Determine the (X, Y) coordinate at the center of the cell enclosing the given text.  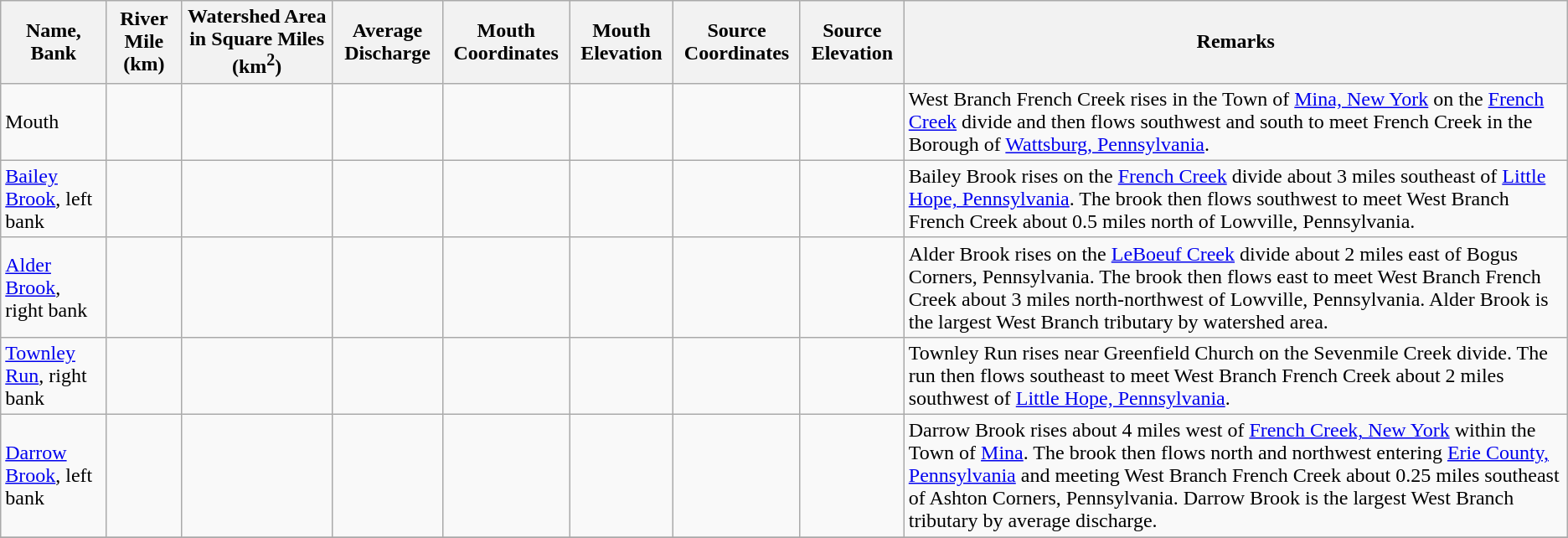
Name, Bank (54, 42)
Alder Brook, right bank (54, 287)
Average Discharge (388, 42)
Source Elevation (852, 42)
Bailey Brook, left bank (54, 199)
Source Coordinates (737, 42)
Townley Run, right bank (54, 375)
Remarks (1235, 42)
River Mile (km) (144, 42)
Watershed Area in Square Miles (km2) (257, 42)
Mouth Coordinates (506, 42)
Mouth (54, 122)
Darrow Brook, left bank (54, 476)
Mouth Elevation (622, 42)
